From the cell containing the given text, extract its center point as [x, y] coordinate. 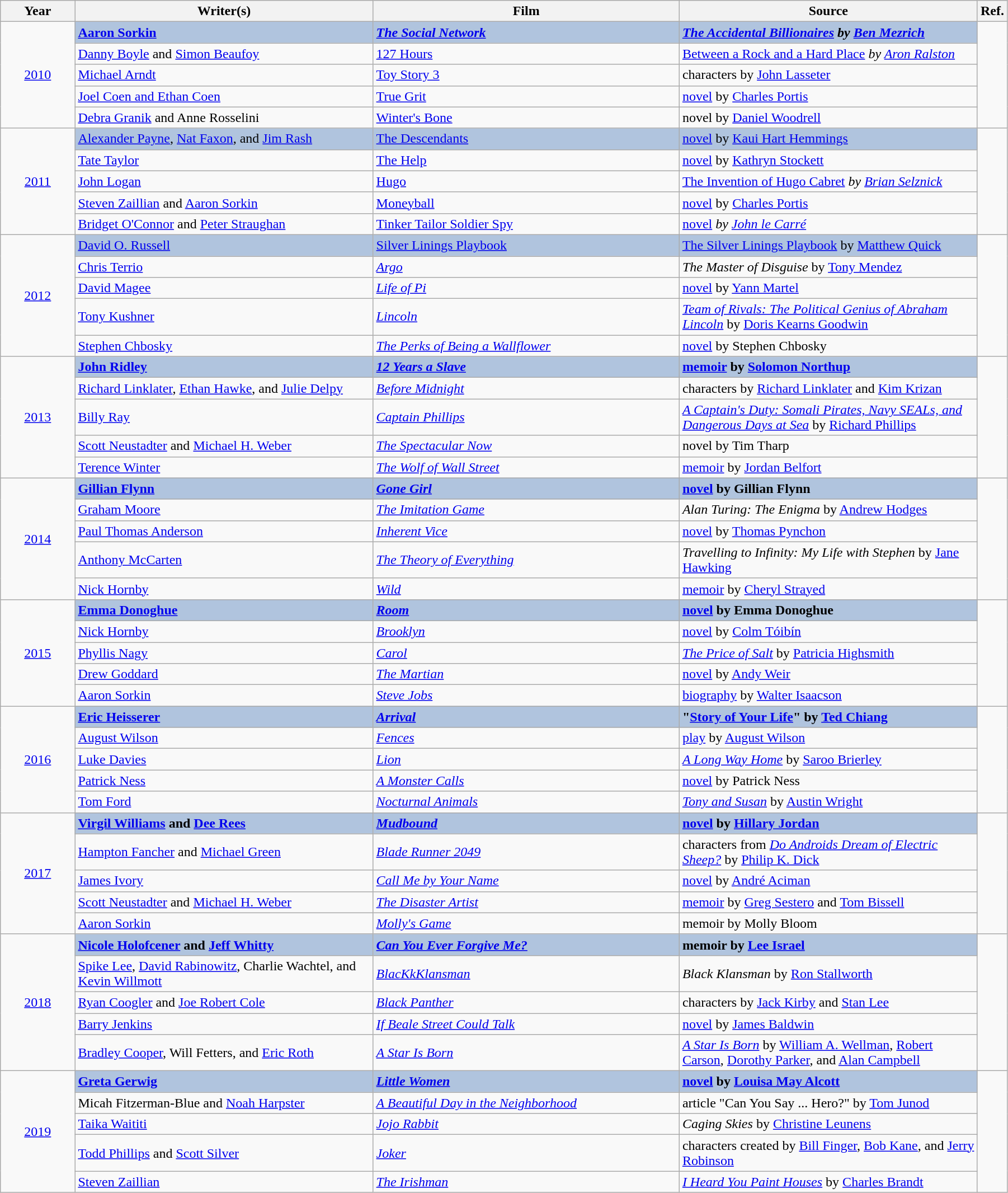
article "Can You Say ... Hero?" by Tom Junod [828, 1103]
The Master of Disguise by Tony Mendez [828, 267]
novel by Colm Tóibín [828, 631]
Fences [526, 738]
The Spectacular Now [526, 446]
2011 [38, 181]
Graham Moore [224, 510]
BlacKkKlansman [526, 974]
characters by John Lasseter [828, 75]
David O. Russell [224, 245]
Brooklyn [526, 631]
John Logan [224, 181]
biography by Walter Isaacson [828, 696]
Blade Runner 2049 [526, 852]
Hugo [526, 181]
novel by Daniel Woodrell [828, 118]
Chris Terrio [224, 267]
Between a Rock and a Hard Place by Aron Ralston [828, 54]
Moneyball [526, 203]
Anthony McCarten [224, 560]
Todd Phillips and Scott Silver [224, 1153]
Alexander Payne, Nat Faxon, and Jim Rash [224, 139]
Can You Ever Forgive Me? [526, 945]
Joker [526, 1153]
Caging Skies by Christine Leunens [828, 1124]
John Ridley [224, 367]
A Beautiful Day in the Neighborhood [526, 1103]
Hampton Fancher and Michael Green [224, 852]
2019 [38, 1131]
If Beale Street Could Talk [526, 1023]
Argo [526, 267]
novel by Emma Donoghue [828, 610]
novel by Andy Weir [828, 674]
Phyllis Nagy [224, 653]
Jojo Rabbit [526, 1124]
novel by Hillary Jordan [828, 823]
Carol [526, 653]
Arrival [526, 717]
2014 [38, 538]
Source [828, 11]
Michael Arndt [224, 75]
2010 [38, 75]
novel by Thomas Pynchon [828, 531]
The Irishman [526, 1182]
Tinker Tailor Soldier Spy [526, 224]
Little Women [526, 1082]
characters by Richard Linklater and Kim Krizan [828, 388]
Virgil Williams and Dee Rees [224, 823]
The Perks of Being a Wallflower [526, 346]
Alan Turing: The Enigma by Andrew Hodges [828, 510]
novel by John le Carré [828, 224]
Life of Pi [526, 288]
I Heard You Paint Houses by Charles Brandt [828, 1182]
Wild [526, 589]
Nicole Holofcener and Jeff Whitty [224, 945]
"Story of Your Life" by Ted Chiang [828, 717]
Travelling to Infinity: My Life with Stephen by Jane Hawking [828, 560]
The Silver Linings Playbook by Matthew Quick [828, 245]
Tate Taylor [224, 160]
Bradley Cooper, Will Fetters, and Eric Roth [224, 1053]
Taika Waititi [224, 1124]
Ref. [992, 11]
Emma Donoghue [224, 610]
12 Years a Slave [526, 367]
memoir by Cheryl Strayed [828, 589]
Room [526, 610]
Tony and Susan by Austin Wright [828, 802]
2016 [38, 759]
2017 [38, 873]
The Imitation Game [526, 510]
The Disaster Artist [526, 902]
Writer(s) [224, 11]
Lincoln [526, 317]
The Wolf of Wall Street [526, 467]
Black Panther [526, 1002]
Ryan Coogler and Joe Robert Cole [224, 1002]
Steven Zaillian and Aaron Sorkin [224, 203]
The Martian [526, 674]
Tom Ford [224, 802]
novel by Yann Martel [828, 288]
novel by Patrick Ness [828, 781]
novel by Stephen Chbosky [828, 346]
James Ivory [224, 881]
memoir by Lee Israel [828, 945]
Mudbound [526, 823]
The Social Network [526, 32]
Drew Goddard [224, 674]
Gone Girl [526, 489]
characters by Jack Kirby and Stan Lee [828, 1002]
2012 [38, 295]
Silver Linings Playbook [526, 245]
Nocturnal Animals [526, 802]
The Price of Salt by Patricia Highsmith [828, 653]
2013 [38, 417]
August Wilson [224, 738]
Film [526, 11]
Bridget O'Connor and Peter Straughan [224, 224]
Joel Coen and Ethan Coen [224, 96]
2018 [38, 1002]
memoir by Jordan Belfort [828, 467]
Lion [526, 759]
David Magee [224, 288]
Steven Zaillian [224, 1182]
Micah Fitzerman-Blue and Noah Harpster [224, 1103]
Luke Davies [224, 759]
The Descendants [526, 139]
novel by James Baldwin [828, 1023]
The Help [526, 160]
Spike Lee, David Rabinowitz, Charlie Wachtel, and Kevin Willmott [224, 974]
play by August Wilson [828, 738]
novel by Tim Tharp [828, 446]
2015 [38, 652]
Greta Gerwig [224, 1082]
novel by Gillian Flynn [828, 489]
Toy Story 3 [526, 75]
Patrick Ness [224, 781]
Stephen Chbosky [224, 346]
Paul Thomas Anderson [224, 531]
Eric Heisserer [224, 717]
A Monster Calls [526, 781]
Year [38, 11]
127 Hours [526, 54]
Tony Kushner [224, 317]
Inherent Vice [526, 531]
Call Me by Your Name [526, 881]
Billy Ray [224, 417]
The Theory of Everything [526, 560]
Molly's Game [526, 923]
Richard Linklater, Ethan Hawke, and Julie Delpy [224, 388]
Danny Boyle and Simon Beaufoy [224, 54]
memoir by Solomon Northup [828, 367]
Terence Winter [224, 467]
A Captain's Duty: Somali Pirates, Navy SEALs, and Dangerous Days at Sea by Richard Phillips [828, 417]
Steve Jobs [526, 696]
characters from Do Androids Dream of Electric Sheep? by Philip K. Dick [828, 852]
Black Klansman by Ron Stallworth [828, 974]
novel by Kathryn Stockett [828, 160]
A Star Is Born [526, 1053]
memoir by Molly Bloom [828, 923]
novel by Kaui Hart Hemmings [828, 139]
memoir by Greg Sestero and Tom Bissell [828, 902]
A Star Is Born by William A. Wellman, Robert Carson, Dorothy Parker, and Alan Campbell [828, 1053]
Captain Phillips [526, 417]
The Accidental Billionaires by Ben Mezrich [828, 32]
Winter's Bone [526, 118]
novel by André Aciman [828, 881]
Team of Rivals: The Political Genius of Abraham Lincoln by Doris Kearns Goodwin [828, 317]
Gillian Flynn [224, 489]
A Long Way Home by Saroo Brierley [828, 759]
novel by Louisa May Alcott [828, 1082]
True Grit [526, 96]
Debra Granik and Anne Rosselini [224, 118]
characters created by Bill Finger, Bob Kane, and Jerry Robinson [828, 1153]
Barry Jenkins [224, 1023]
Before Midnight [526, 388]
The Invention of Hugo Cabret by Brian Selznick [828, 181]
